Output the (x, y) coordinate of the center of the cell containing the given text.  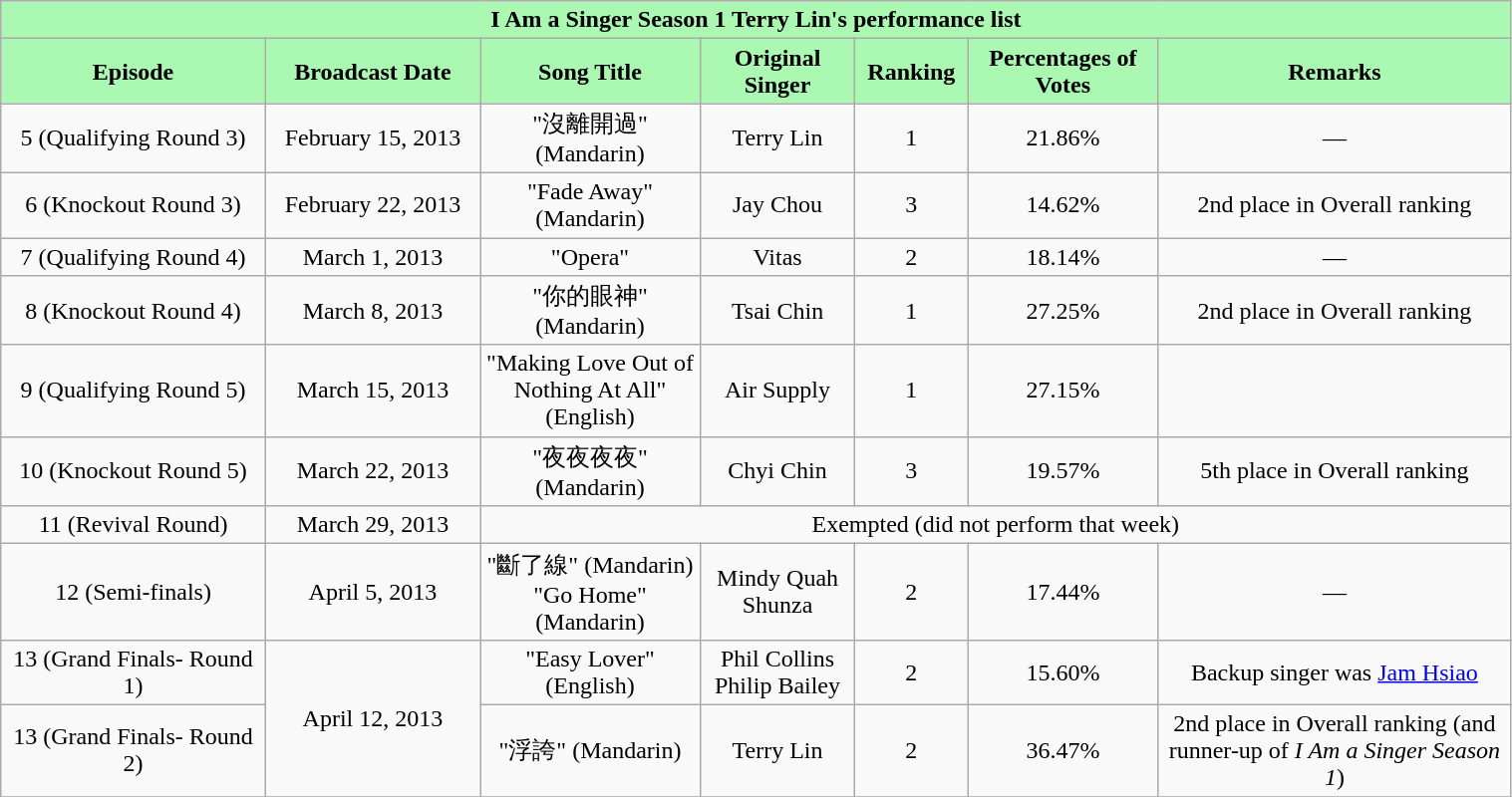
February 15, 2013 (373, 138)
17.44% (1062, 592)
March 15, 2013 (373, 391)
March 8, 2013 (373, 311)
27.25% (1062, 311)
2nd place in Overall ranking (and runner-up of I Am a Singer Season 1) (1335, 750)
15.60% (1062, 671)
"Making Love Out of Nothing At All" (English) (590, 391)
12 (Semi-finals) (134, 592)
27.15% (1062, 391)
"斷了線" (Mandarin) "Go Home" (Mandarin) (590, 592)
Backup singer was Jam Hsiao (1335, 671)
I Am a Singer Season 1 Terry Lin's performance list (756, 20)
10 (Knockout Round 5) (134, 471)
5th place in Overall ranking (1335, 471)
7 (Qualifying Round 4) (134, 256)
March 22, 2013 (373, 471)
Exempted (did not perform that week) (996, 525)
9 (Qualifying Round 5) (134, 391)
Original Singer (777, 72)
Broadcast Date (373, 72)
Ranking (911, 72)
March 1, 2013 (373, 256)
Phil CollinsPhilip Bailey (777, 671)
21.86% (1062, 138)
Remarks (1335, 72)
Episode (134, 72)
Mindy QuahShunza (777, 592)
Air Supply (777, 391)
"Easy Lover" (English) (590, 671)
Tsai Chin (777, 311)
13 (Grand Finals- Round 1) (134, 671)
19.57% (1062, 471)
Song Title (590, 72)
Vitas (777, 256)
13 (Grand Finals- Round 2) (134, 750)
Chyi Chin (777, 471)
Percentages of Votes (1062, 72)
36.47% (1062, 750)
8 (Knockout Round 4) (134, 311)
"夜夜夜夜" (Mandarin) (590, 471)
14.62% (1062, 205)
18.14% (1062, 256)
Jay Chou (777, 205)
"浮誇" (Mandarin) (590, 750)
6 (Knockout Round 3) (134, 205)
"沒離開過" (Mandarin) (590, 138)
"Fade Away" (Mandarin) (590, 205)
"你的眼神" (Mandarin) (590, 311)
March 29, 2013 (373, 525)
April 12, 2013 (373, 717)
5 (Qualifying Round 3) (134, 138)
"Opera" (590, 256)
April 5, 2013 (373, 592)
11 (Revival Round) (134, 525)
February 22, 2013 (373, 205)
